Detect which cell encompasses the target text, then output its (x, y) center coordinate. 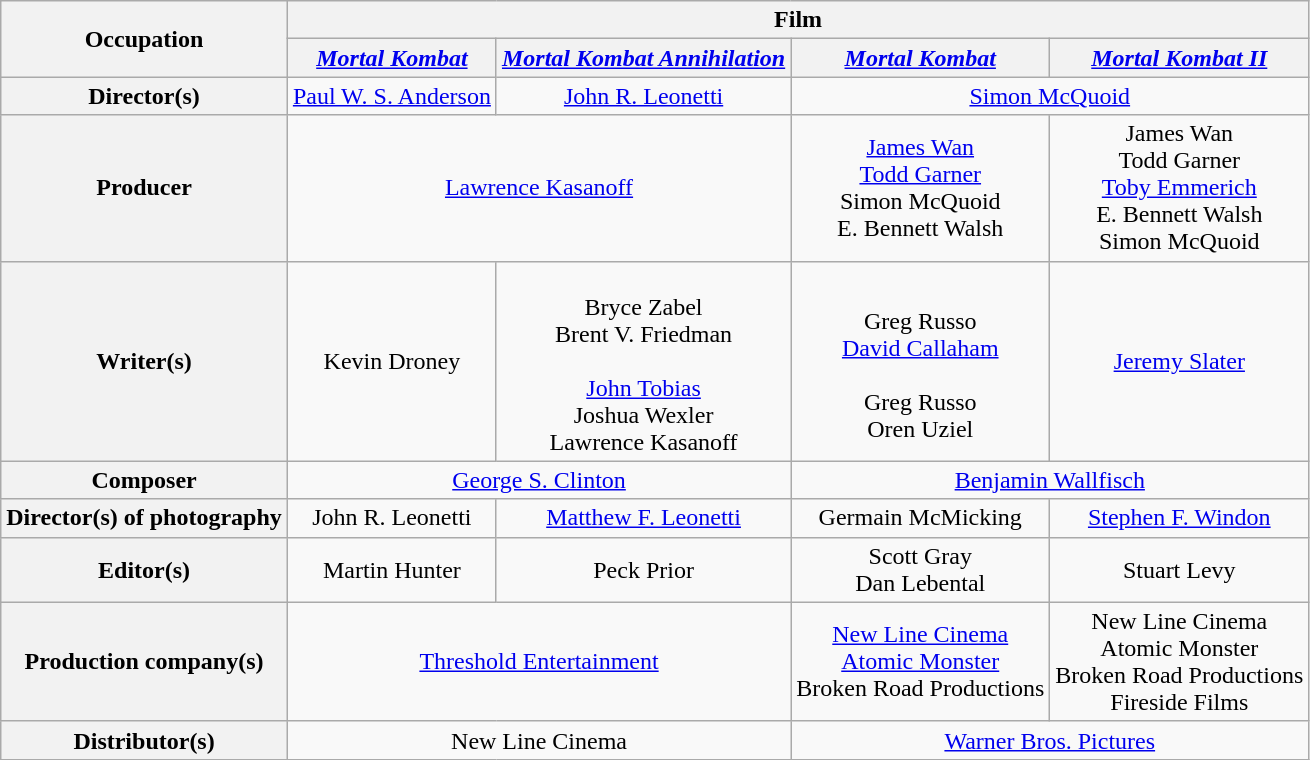
Mortal Kombat Annihilation (643, 58)
Paul W. S. Anderson (392, 96)
James WanTodd GarnerSimon McQuoidE. Bennett Walsh (920, 188)
George S. Clinton (538, 480)
Benjamin Wallfisch (1050, 480)
New Line CinemaAtomic MonsterBroken Road Productions (920, 662)
Warner Bros. Pictures (1050, 740)
Composer (144, 480)
Greg RussoDavid CallahamGreg RussoOren Uziel (920, 361)
Threshold Entertainment (538, 662)
Occupation (144, 39)
Bryce ZabelBrent V. FriedmanJohn TobiasJoshua WexlerLawrence Kasanoff (643, 361)
Scott GrayDan Lebental (920, 570)
Mortal Kombat II (1180, 58)
Martin Hunter (392, 570)
Editor(s) (144, 570)
Peck Prior (643, 570)
Stuart Levy (1180, 570)
James WanTodd GarnerToby EmmerichE. Bennett WalshSimon McQuoid (1180, 188)
Lawrence Kasanoff (538, 188)
Distributor(s) (144, 740)
Production company(s) (144, 662)
Germain McMicking (920, 518)
Film (798, 20)
Simon McQuoid (1050, 96)
Producer (144, 188)
Jeremy Slater (1180, 361)
Director(s) of photography (144, 518)
Kevin Droney (392, 361)
Director(s) (144, 96)
Writer(s) (144, 361)
New Line Cinema (538, 740)
Matthew F. Leonetti (643, 518)
Stephen F. Windon (1180, 518)
New Line CinemaAtomic MonsterBroken Road ProductionsFireside Films (1180, 662)
